Output the [x, y] coordinate of the center of the cell containing the given text.  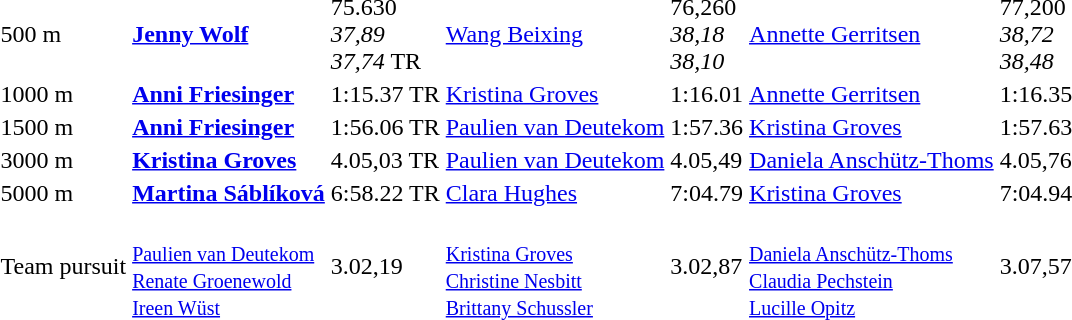
Daniela Anschütz-Thoms [872, 160]
1:56.06 TR [385, 127]
Martina Sáblíková [229, 193]
1:15.37 TR [385, 94]
6:58.22 TR [385, 193]
7:04.79 [707, 193]
4.05,03 TR [385, 160]
1:57.36 [707, 127]
Clara Hughes [555, 193]
Annette Gerritsen [872, 94]
1:16.01 [707, 94]
4.05,49 [707, 160]
